Return the (X, Y) coordinate for the center point of the cell that contains the specified text.  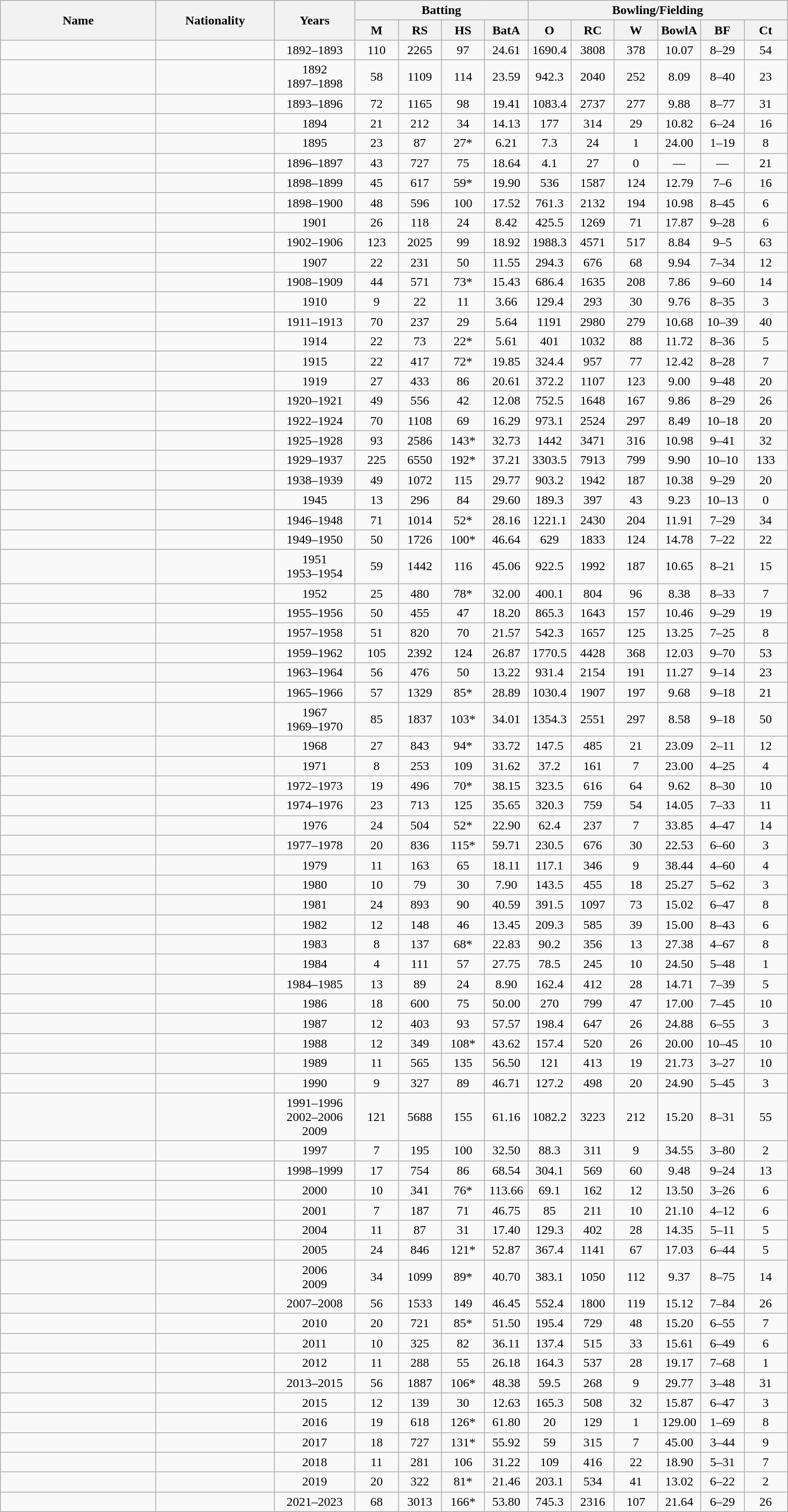
137 (420, 944)
2000 (314, 1190)
72* (463, 361)
40 (766, 322)
536 (550, 183)
4428 (592, 653)
8–31 (722, 1117)
6–44 (722, 1250)
90.2 (550, 944)
10.38 (679, 480)
7–84 (722, 1304)
14.71 (679, 984)
293 (592, 302)
1984 (314, 964)
1657 (592, 633)
9–60 (722, 282)
565 (420, 1063)
16.29 (506, 421)
58 (377, 77)
10–39 (722, 322)
279 (636, 322)
8–77 (722, 104)
2018 (314, 1462)
402 (592, 1230)
4571 (592, 242)
1914 (314, 342)
617 (420, 183)
8–43 (722, 924)
485 (592, 746)
517 (636, 242)
RS (420, 30)
8.84 (679, 242)
2013–2015 (314, 1383)
761.3 (550, 203)
2011 (314, 1343)
88.3 (550, 1151)
4–47 (722, 825)
3223 (592, 1117)
61.16 (506, 1117)
1986 (314, 1004)
5–48 (722, 964)
1971 (314, 766)
161 (592, 766)
2316 (592, 1502)
942.3 (550, 77)
368 (636, 653)
7.90 (506, 885)
33 (636, 1343)
33.72 (506, 746)
59.71 (506, 845)
585 (592, 924)
417 (420, 361)
111 (420, 964)
59.5 (550, 1383)
155 (463, 1117)
164.3 (550, 1363)
31.22 (506, 1462)
759 (592, 805)
197 (636, 692)
324.4 (550, 361)
571 (420, 282)
1635 (592, 282)
194 (636, 203)
2040 (592, 77)
19.41 (506, 104)
10.65 (679, 566)
596 (420, 203)
110 (377, 50)
893 (420, 904)
1014 (420, 520)
76* (463, 1190)
37.2 (550, 766)
2132 (592, 203)
53.80 (506, 1502)
2021–2023 (314, 1502)
629 (550, 539)
195.4 (550, 1324)
325 (420, 1343)
191 (636, 673)
2017 (314, 1442)
25.27 (679, 885)
534 (592, 1482)
3–27 (722, 1063)
314 (592, 123)
5–45 (722, 1083)
1648 (592, 401)
126* (463, 1422)
1942 (592, 480)
68* (463, 944)
5.61 (506, 342)
25 (377, 593)
19511953–1954 (314, 566)
63 (766, 242)
1329 (420, 692)
1902–1906 (314, 242)
17.03 (679, 1250)
8–35 (722, 302)
135 (463, 1063)
9.90 (679, 460)
2586 (420, 440)
7–6 (722, 183)
1165 (420, 104)
167 (636, 401)
12.79 (679, 183)
7–45 (722, 1004)
231 (420, 262)
78* (463, 593)
78.5 (550, 964)
15.43 (506, 282)
88 (636, 342)
252 (636, 77)
9–24 (722, 1170)
14.13 (506, 123)
40.70 (506, 1277)
647 (592, 1024)
225 (377, 460)
9.37 (679, 1277)
33.85 (679, 825)
1082.2 (550, 1117)
1911–1913 (314, 322)
6–22 (722, 1482)
2524 (592, 421)
8–36 (722, 342)
496 (420, 786)
686.4 (550, 282)
1925–1928 (314, 440)
O (550, 30)
7.86 (679, 282)
208 (636, 282)
11.55 (506, 262)
15.00 (679, 924)
9–48 (722, 381)
1922–1924 (314, 421)
20.00 (679, 1043)
1979 (314, 865)
865.3 (550, 613)
57.57 (506, 1024)
51 (377, 633)
105 (377, 653)
1643 (592, 613)
148 (420, 924)
209.3 (550, 924)
1976 (314, 825)
7–22 (722, 539)
46.75 (506, 1210)
7–39 (722, 984)
1083.4 (550, 104)
21.73 (679, 1063)
17.00 (679, 1004)
28.89 (506, 692)
163 (420, 865)
5688 (420, 1117)
51.50 (506, 1324)
476 (420, 673)
1968 (314, 746)
133 (766, 460)
177 (550, 123)
1929–1937 (314, 460)
1072 (420, 480)
346 (592, 865)
752.5 (550, 401)
721 (420, 1324)
311 (592, 1151)
10.68 (679, 322)
6–49 (722, 1343)
1354.3 (550, 720)
165.3 (550, 1403)
618 (420, 1422)
34.55 (679, 1151)
116 (463, 566)
149 (463, 1304)
27.38 (679, 944)
203.1 (550, 1482)
119 (636, 1304)
515 (592, 1343)
1955–1956 (314, 613)
2154 (592, 673)
9–41 (722, 440)
24.88 (679, 1024)
21.64 (679, 1502)
1726 (420, 539)
903.2 (550, 480)
198.4 (550, 1024)
9.62 (679, 786)
17.52 (506, 203)
100* (463, 539)
24.00 (679, 143)
1991–19962002–20062009 (314, 1117)
8–33 (722, 593)
1915 (314, 361)
973.1 (550, 421)
400.1 (550, 593)
957 (592, 361)
48.38 (506, 1383)
1920–1921 (314, 401)
204 (636, 520)
Name (78, 20)
21.10 (679, 1210)
1977–1978 (314, 845)
81* (463, 1482)
1952 (314, 593)
1770.5 (550, 653)
413 (592, 1063)
97 (463, 50)
Ct (766, 30)
412 (592, 984)
542.3 (550, 633)
98 (463, 104)
64 (636, 786)
18.11 (506, 865)
2007–2008 (314, 1304)
10–45 (722, 1043)
1919 (314, 381)
4–25 (722, 766)
147.5 (550, 746)
2–11 (722, 746)
1901 (314, 222)
2015 (314, 1403)
13.45 (506, 924)
BatA (506, 30)
1997 (314, 1151)
498 (592, 1083)
14.05 (679, 805)
10.07 (679, 50)
13.50 (679, 1190)
18.64 (506, 163)
32.50 (506, 1151)
72 (377, 104)
754 (420, 1170)
67 (636, 1250)
24.61 (506, 50)
Batting (441, 10)
1972–1973 (314, 786)
7–25 (722, 633)
4–12 (722, 1210)
1963–1964 (314, 673)
99 (463, 242)
28.16 (506, 520)
46.71 (506, 1083)
8.09 (679, 77)
192* (463, 460)
77 (636, 361)
9–70 (722, 653)
11.91 (679, 520)
10–18 (722, 421)
22.90 (506, 825)
189.3 (550, 500)
143.5 (550, 885)
44 (377, 282)
6–29 (722, 1502)
1141 (592, 1250)
12.08 (506, 401)
96 (636, 593)
60 (636, 1170)
114 (463, 77)
15.87 (679, 1403)
1945 (314, 500)
13.25 (679, 633)
1269 (592, 222)
304.1 (550, 1170)
383.1 (550, 1277)
23.00 (679, 766)
9.88 (679, 104)
19.90 (506, 183)
1980 (314, 885)
40.59 (506, 904)
127.2 (550, 1083)
1109 (420, 77)
2012 (314, 1363)
1946–1948 (314, 520)
4.1 (550, 163)
82 (463, 1343)
61.80 (506, 1422)
1992 (592, 566)
166* (463, 1502)
7–33 (722, 805)
5–62 (722, 885)
8.58 (679, 720)
9.94 (679, 262)
2016 (314, 1422)
8.90 (506, 984)
8–21 (722, 566)
4–60 (722, 865)
121* (463, 1250)
9–14 (722, 673)
79 (420, 885)
22.53 (679, 845)
10.46 (679, 613)
1896–1897 (314, 163)
1893–1896 (314, 104)
401 (550, 342)
8.49 (679, 421)
52.87 (506, 1250)
1990 (314, 1083)
391.5 (550, 904)
1690.4 (550, 50)
2010 (314, 1324)
1533 (420, 1304)
M (377, 30)
7–29 (722, 520)
11.72 (679, 342)
12.63 (506, 1403)
118 (420, 222)
616 (592, 786)
520 (592, 1043)
1800 (592, 1304)
1988.3 (550, 242)
1957–1958 (314, 633)
836 (420, 845)
137.4 (550, 1343)
15.02 (679, 904)
843 (420, 746)
21.46 (506, 1482)
3808 (592, 50)
17.40 (506, 1230)
35.65 (506, 805)
403 (420, 1024)
8–30 (722, 786)
Nationality (215, 20)
15.12 (679, 1304)
2551 (592, 720)
1191 (550, 322)
1099 (420, 1277)
32.73 (506, 440)
6–24 (722, 123)
8–75 (722, 1277)
10–13 (722, 500)
39 (636, 924)
42 (463, 401)
50.00 (506, 1004)
922.5 (550, 566)
59* (463, 183)
1107 (592, 381)
1833 (592, 539)
157 (636, 613)
294.3 (550, 262)
9.23 (679, 500)
131* (463, 1442)
45 (377, 183)
129.4 (550, 302)
23.09 (679, 746)
46.64 (506, 539)
1982 (314, 924)
3013 (420, 1502)
372.2 (550, 381)
27.75 (506, 964)
32.00 (506, 593)
69.1 (550, 1190)
73* (463, 282)
41 (636, 1482)
1030.4 (550, 692)
38.44 (679, 865)
6–60 (722, 845)
22* (463, 342)
38.15 (506, 786)
1974–1976 (314, 805)
11.27 (679, 673)
7.3 (550, 143)
3–26 (722, 1190)
19.85 (506, 361)
27* (463, 143)
6550 (420, 460)
3471 (592, 440)
94* (463, 746)
1910 (314, 302)
106 (463, 1462)
7–68 (722, 1363)
4–67 (722, 944)
931.4 (550, 673)
24.90 (679, 1083)
129.00 (679, 1422)
8.42 (506, 222)
Bowling/Fielding (657, 10)
1887 (420, 1383)
569 (592, 1170)
281 (420, 1462)
17 (377, 1170)
253 (420, 766)
106* (463, 1383)
53 (766, 653)
3–80 (722, 1151)
8–28 (722, 361)
26.87 (506, 653)
268 (592, 1383)
556 (420, 401)
34.01 (506, 720)
1221.1 (550, 520)
2265 (420, 50)
1898–1900 (314, 203)
9.86 (679, 401)
2001 (314, 1210)
BowlA (679, 30)
508 (592, 1403)
Years (314, 20)
1998–1999 (314, 1170)
1837 (420, 720)
1–19 (722, 143)
31.62 (506, 766)
129 (592, 1422)
9.48 (679, 1170)
1892–1893 (314, 50)
846 (420, 1250)
21.57 (506, 633)
9.00 (679, 381)
5–31 (722, 1462)
107 (636, 1502)
36.11 (506, 1343)
W (636, 30)
56.50 (506, 1063)
745.3 (550, 1502)
162.4 (550, 984)
341 (420, 1190)
416 (592, 1462)
13.02 (679, 1482)
6.21 (506, 143)
277 (636, 104)
20062009 (314, 1277)
397 (592, 500)
9–28 (722, 222)
90 (463, 904)
504 (420, 825)
820 (420, 633)
315 (592, 1442)
22.83 (506, 944)
8.38 (679, 593)
1988 (314, 1043)
17.87 (679, 222)
103* (463, 720)
349 (420, 1043)
115 (463, 480)
162 (592, 1190)
2392 (420, 653)
3–48 (722, 1383)
89* (463, 1277)
29.60 (506, 500)
320.3 (550, 805)
1981 (314, 904)
296 (420, 500)
552.4 (550, 1304)
356 (592, 944)
211 (592, 1210)
70* (463, 786)
112 (636, 1277)
195 (420, 1151)
713 (420, 805)
3.66 (506, 302)
1587 (592, 183)
480 (420, 593)
46 (463, 924)
804 (592, 593)
37.21 (506, 460)
BF (722, 30)
2025 (420, 242)
5.64 (506, 322)
1949–1950 (314, 539)
18.90 (679, 1462)
23.59 (506, 77)
69 (463, 421)
1983 (314, 944)
288 (420, 1363)
1–69 (722, 1422)
10–10 (722, 460)
378 (636, 50)
RC (592, 30)
55.92 (506, 1442)
729 (592, 1324)
5–11 (722, 1230)
367.4 (550, 1250)
45.00 (679, 1442)
3303.5 (550, 460)
12.42 (679, 361)
2005 (314, 1250)
9–5 (722, 242)
129.3 (550, 1230)
245 (592, 964)
1097 (592, 904)
10.82 (679, 123)
7–34 (722, 262)
20.61 (506, 381)
19.17 (679, 1363)
84 (463, 500)
1050 (592, 1277)
143* (463, 440)
62.4 (550, 825)
9.68 (679, 692)
327 (420, 1083)
113.66 (506, 1190)
322 (420, 1482)
433 (420, 381)
270 (550, 1004)
9.76 (679, 302)
43.62 (506, 1043)
14.35 (679, 1230)
18921897–1898 (314, 77)
323.5 (550, 786)
26.18 (506, 1363)
1908–1909 (314, 282)
2737 (592, 104)
1108 (420, 421)
1987 (314, 1024)
1959–1962 (314, 653)
15 (766, 566)
18.20 (506, 613)
157.4 (550, 1043)
45.06 (506, 566)
230.5 (550, 845)
1965–1966 (314, 692)
425.5 (550, 222)
115* (463, 845)
24.50 (679, 964)
1894 (314, 123)
108* (463, 1043)
8–40 (722, 77)
316 (636, 440)
600 (420, 1004)
2980 (592, 322)
1898–1899 (314, 183)
65 (463, 865)
18.92 (506, 242)
19671969–1970 (314, 720)
13.22 (506, 673)
1895 (314, 143)
1989 (314, 1063)
2430 (592, 520)
1984–1985 (314, 984)
14.78 (679, 539)
117.1 (550, 865)
15.61 (679, 1343)
7913 (592, 460)
1032 (592, 342)
2019 (314, 1482)
46.45 (506, 1304)
2004 (314, 1230)
12.03 (679, 653)
1938–1939 (314, 480)
68.54 (506, 1170)
537 (592, 1363)
HS (463, 30)
8–45 (722, 203)
139 (420, 1403)
3–44 (722, 1442)
